Identify which cell holds the provided text, then report its (x, y) central coordinate. 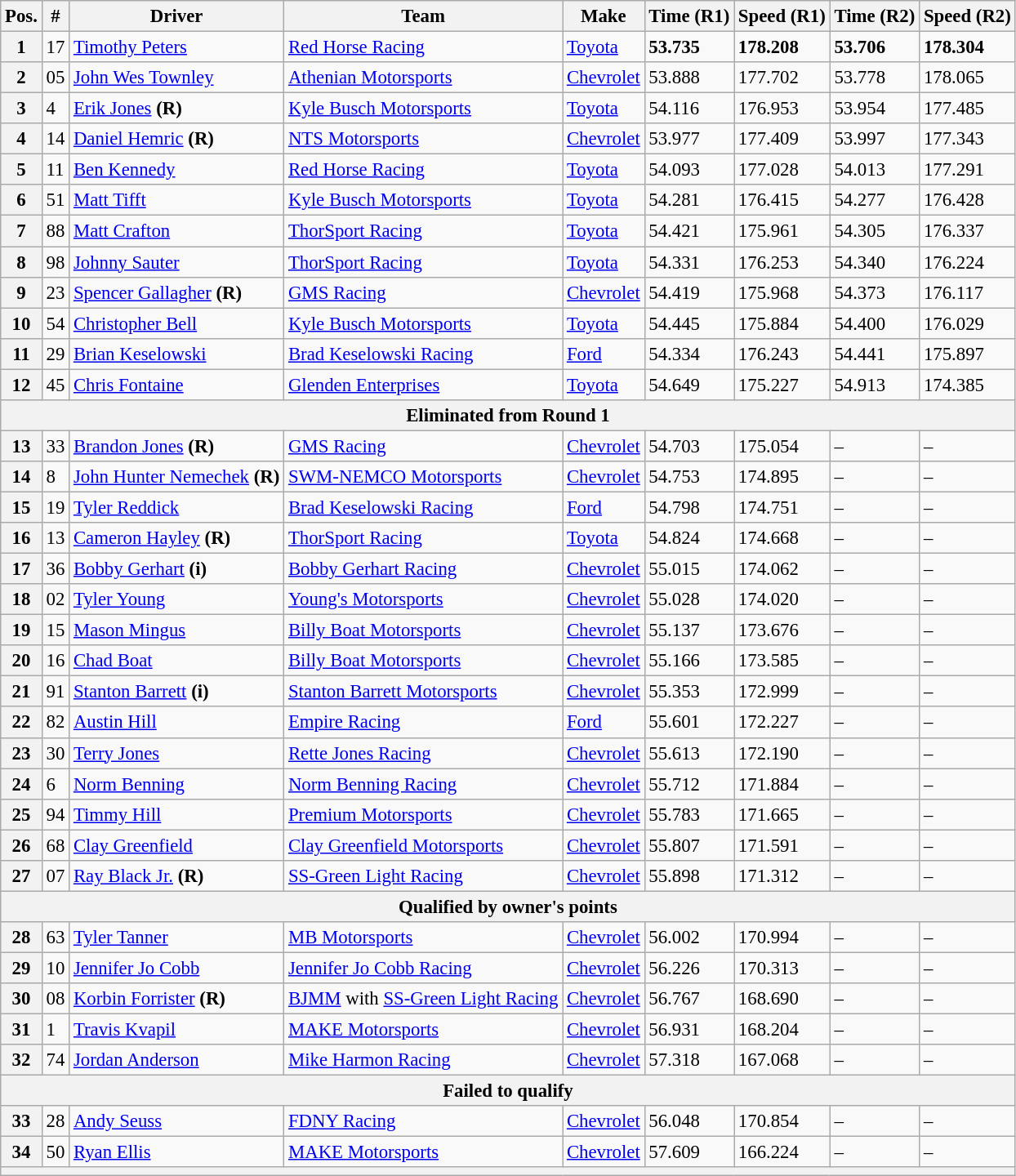
Bobby Gerhart (i) (176, 569)
54 (56, 323)
Time (R2) (875, 16)
91 (56, 692)
22 (21, 723)
171.591 (782, 845)
Jennifer Jo Cobb (176, 968)
56.931 (689, 1030)
55.015 (689, 569)
32 (21, 1060)
John Hunter Nemechek (R) (176, 477)
53.997 (875, 139)
168.204 (782, 1030)
55.137 (689, 630)
Jennifer Jo Cobb Racing (423, 968)
54.441 (875, 354)
82 (56, 723)
Make (604, 16)
Bobby Gerhart Racing (423, 569)
88 (56, 231)
56.226 (689, 968)
20 (21, 661)
177.028 (782, 170)
55.783 (689, 814)
Terry Jones (176, 753)
54.913 (875, 385)
54.824 (689, 538)
Rette Jones Racing (423, 753)
55.166 (689, 661)
176.224 (968, 262)
54.305 (875, 231)
02 (56, 599)
2 (21, 78)
57.609 (689, 1152)
Team (423, 16)
51 (56, 200)
173.585 (782, 661)
Daniel Hemric (R) (176, 139)
12 (21, 385)
Pos. (21, 16)
55.712 (689, 784)
Matt Tifft (176, 200)
54.445 (689, 323)
Tyler Young (176, 599)
7 (21, 231)
172.227 (782, 723)
56.002 (689, 938)
Brandon Jones (R) (176, 446)
FDNY Racing (423, 1121)
54.753 (689, 477)
Norm Benning (176, 784)
174.895 (782, 477)
171.312 (782, 876)
175.968 (782, 292)
74 (56, 1060)
56.048 (689, 1121)
176.415 (782, 200)
174.751 (782, 507)
55.601 (689, 723)
176.428 (968, 200)
177.485 (968, 109)
9 (21, 292)
Failed to qualify (508, 1091)
Clay Greenfield Motorsports (423, 845)
Time (R1) (689, 16)
Mike Harmon Racing (423, 1060)
170.313 (782, 968)
166.224 (782, 1152)
167.068 (782, 1060)
176.337 (968, 231)
Ryan Ellis (176, 1152)
56.767 (689, 999)
Chris Fontaine (176, 385)
54.331 (689, 262)
Andy Seuss (176, 1121)
171.884 (782, 784)
24 (21, 784)
55.028 (689, 599)
SWM-NEMCO Motorsports (423, 477)
36 (56, 569)
63 (56, 938)
21 (21, 692)
175.227 (782, 385)
178.065 (968, 78)
Austin Hill (176, 723)
Ben Kennedy (176, 170)
54.013 (875, 170)
Athenian Motorsports (423, 78)
177.343 (968, 139)
Jordan Anderson (176, 1060)
177.702 (782, 78)
54.277 (875, 200)
34 (21, 1152)
Mason Mingus (176, 630)
172.190 (782, 753)
Erik Jones (R) (176, 109)
53.735 (689, 47)
John Wes Townley (176, 78)
177.291 (968, 170)
54.400 (875, 323)
Norm Benning Racing (423, 784)
54.649 (689, 385)
Qualified by owner's points (508, 906)
45 (56, 385)
NTS Motorsports (423, 139)
54.421 (689, 231)
174.062 (782, 569)
# (56, 16)
08 (56, 999)
Tyler Reddick (176, 507)
176.029 (968, 323)
53.706 (875, 47)
174.020 (782, 599)
176.243 (782, 354)
53.888 (689, 78)
175.897 (968, 354)
Timothy Peters (176, 47)
176.953 (782, 109)
Spencer Gallagher (R) (176, 292)
176.117 (968, 292)
26 (21, 845)
25 (21, 814)
54.116 (689, 109)
Driver (176, 16)
175.054 (782, 446)
Travis Kvapil (176, 1030)
173.676 (782, 630)
SS-Green Light Racing (423, 876)
Eliminated from Round 1 (508, 416)
Chad Boat (176, 661)
05 (56, 78)
Young's Motorsports (423, 599)
68 (56, 845)
168.690 (782, 999)
Speed (R2) (968, 16)
Cameron Hayley (R) (176, 538)
53.954 (875, 109)
Johnny Sauter (176, 262)
55.353 (689, 692)
57.318 (689, 1060)
50 (56, 1152)
177.409 (782, 139)
Clay Greenfield (176, 845)
54.281 (689, 200)
54.340 (875, 262)
Speed (R1) (782, 16)
170.854 (782, 1121)
18 (21, 599)
Ray Black Jr. (R) (176, 876)
53.778 (875, 78)
54.419 (689, 292)
55.613 (689, 753)
176.253 (782, 262)
54.373 (875, 292)
98 (56, 262)
MB Motorsports (423, 938)
Glenden Enterprises (423, 385)
175.884 (782, 323)
5 (21, 170)
175.961 (782, 231)
55.807 (689, 845)
Premium Motorsports (423, 814)
Christopher Bell (176, 323)
178.208 (782, 47)
3 (21, 109)
174.385 (968, 385)
Brian Keselowski (176, 354)
94 (56, 814)
Timmy Hill (176, 814)
Stanton Barrett Motorsports (423, 692)
54.703 (689, 446)
BJMM with SS-Green Light Racing (423, 999)
171.665 (782, 814)
54.093 (689, 170)
31 (21, 1030)
174.668 (782, 538)
Empire Racing (423, 723)
54.334 (689, 354)
178.304 (968, 47)
Tyler Tanner (176, 938)
Stanton Barrett (i) (176, 692)
Matt Crafton (176, 231)
54.798 (689, 507)
27 (21, 876)
55.898 (689, 876)
Korbin Forrister (R) (176, 999)
07 (56, 876)
170.994 (782, 938)
53.977 (689, 139)
172.999 (782, 692)
